For the text-containing cell, return its midpoint in (X, Y) coordinate format. 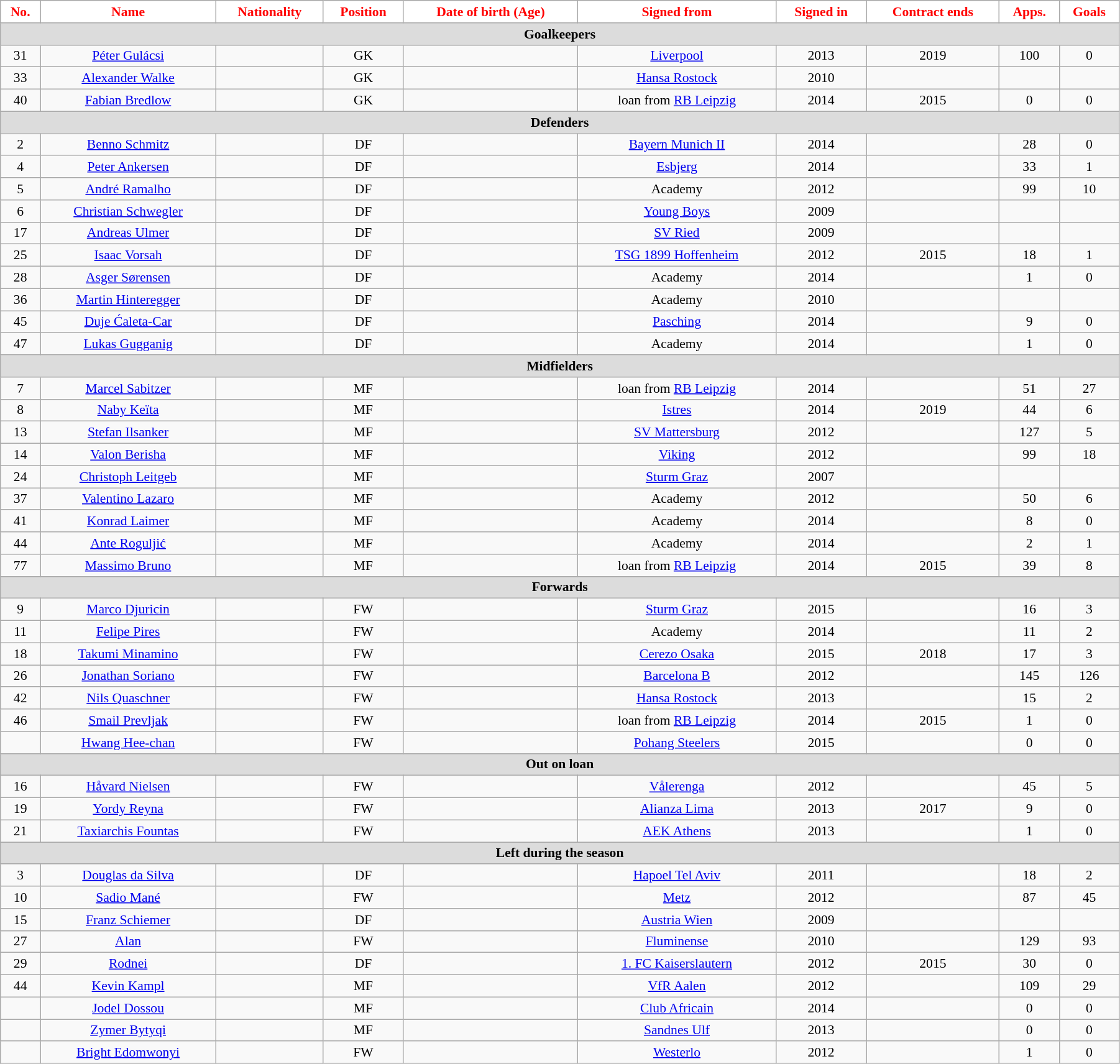
Takumi Minamino (128, 654)
Contract ends (933, 12)
Out on loan (560, 764)
93 (1090, 942)
109 (1029, 986)
25 (21, 255)
Franz Schiemer (128, 920)
Metz (677, 897)
42 (21, 699)
Douglas da Silva (128, 876)
Apps. (1029, 12)
Date of birth (Age) (491, 12)
Defenders (560, 122)
Fabian Bredlow (128, 101)
36 (21, 300)
Sadio Mané (128, 897)
AEK Athens (677, 831)
127 (1029, 433)
Viking (677, 455)
Asger Sørensen (128, 278)
14 (21, 455)
No. (21, 12)
87 (1029, 897)
Péter Gulácsi (128, 56)
50 (1029, 499)
145 (1029, 676)
2017 (933, 809)
1. FC Kaiserslautern (677, 964)
24 (21, 477)
Benno Schmitz (128, 145)
Sandnes Ulf (677, 1030)
Valentino Lazaro (128, 499)
41 (21, 521)
Lukas Gugganig (128, 344)
Smail Prevljak (128, 720)
Ante Roguljić (128, 543)
37 (21, 499)
21 (21, 831)
77 (21, 566)
André Ramalho (128, 189)
39 (1029, 566)
Esbjerg (677, 167)
TSG 1899 Hoffenheim (677, 255)
Jonathan Soriano (128, 676)
Nationality (270, 12)
26 (21, 676)
Position (363, 12)
Goalkeepers (560, 34)
Zymer Bytyqi (128, 1030)
40 (21, 101)
Liverpool (677, 56)
SV Ried (677, 233)
51 (1029, 388)
Alianza Lima (677, 809)
Austria Wien (677, 920)
46 (21, 720)
Stefan Ilsanker (128, 433)
Hwang Hee-chan (128, 743)
126 (1090, 676)
Christoph Leitgeb (128, 477)
31 (21, 56)
Pasching (677, 322)
Hapoel Tel Aviv (677, 876)
Name (128, 12)
Cerezo Osaka (677, 654)
47 (21, 344)
Felipe Pires (128, 632)
Marcel Sabitzer (128, 388)
Bright Edomwonyi (128, 1053)
4 (21, 167)
Istres (677, 410)
Rodnei (128, 964)
Naby Keïta (128, 410)
19 (21, 809)
13 (21, 433)
Massimo Bruno (128, 566)
7 (21, 388)
30 (1029, 964)
SV Mattersburg (677, 433)
Bayern Munich II (677, 145)
Left during the season (560, 853)
129 (1029, 942)
Alan (128, 942)
2007 (821, 477)
Nils Quaschner (128, 699)
Vålerenga (677, 787)
2011 (821, 876)
Signed in (821, 12)
Club Africain (677, 1008)
100 (1029, 56)
Goals (1090, 12)
Christian Schwegler (128, 211)
Pohang Steelers (677, 743)
Forwards (560, 587)
Alexander Walke (128, 78)
Fluminense (677, 942)
Konrad Laimer (128, 521)
2018 (933, 654)
Håvard Nielsen (128, 787)
Young Boys (677, 211)
Signed from (677, 12)
Isaac Vorsah (128, 255)
Westerlo (677, 1053)
Peter Ankersen (128, 167)
Barcelona B (677, 676)
Taxiarchis Fountas (128, 831)
Martin Hinteregger (128, 300)
Kevin Kampl (128, 986)
Jodel Dossou (128, 1008)
VfR Aalen (677, 986)
Yordy Reyna (128, 809)
Midfielders (560, 366)
Duje Ćaleta-Car (128, 322)
Marco Djuricin (128, 610)
Valon Berisha (128, 455)
Andreas Ulmer (128, 233)
